Provide the (x, y) coordinate of the cell's center where the given text is located.  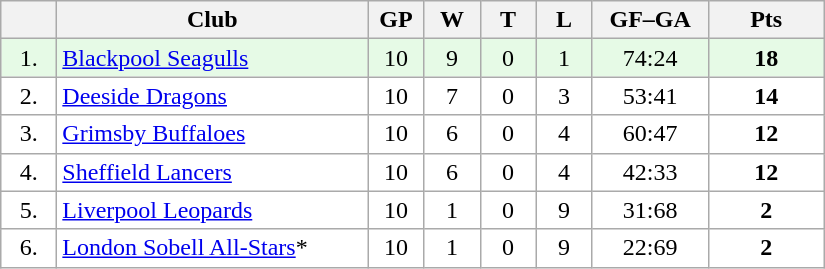
Blackpool Seagulls (212, 58)
Club (212, 20)
6. (29, 248)
Pts (766, 20)
42:33 (650, 172)
Grimsby Buffaloes (212, 134)
2. (29, 96)
5. (29, 210)
22:69 (650, 248)
GP (396, 20)
London Sobell All-Stars* (212, 248)
GF–GA (650, 20)
Sheffield Lancers (212, 172)
74:24 (650, 58)
4. (29, 172)
3 (564, 96)
60:47 (650, 134)
31:68 (650, 210)
18 (766, 58)
T (508, 20)
L (564, 20)
1. (29, 58)
3. (29, 134)
53:41 (650, 96)
7 (452, 96)
Liverpool Leopards (212, 210)
W (452, 20)
14 (766, 96)
Deeside Dragons (212, 96)
